Output the [x, y] coordinate of the center of the cell containing the given text.  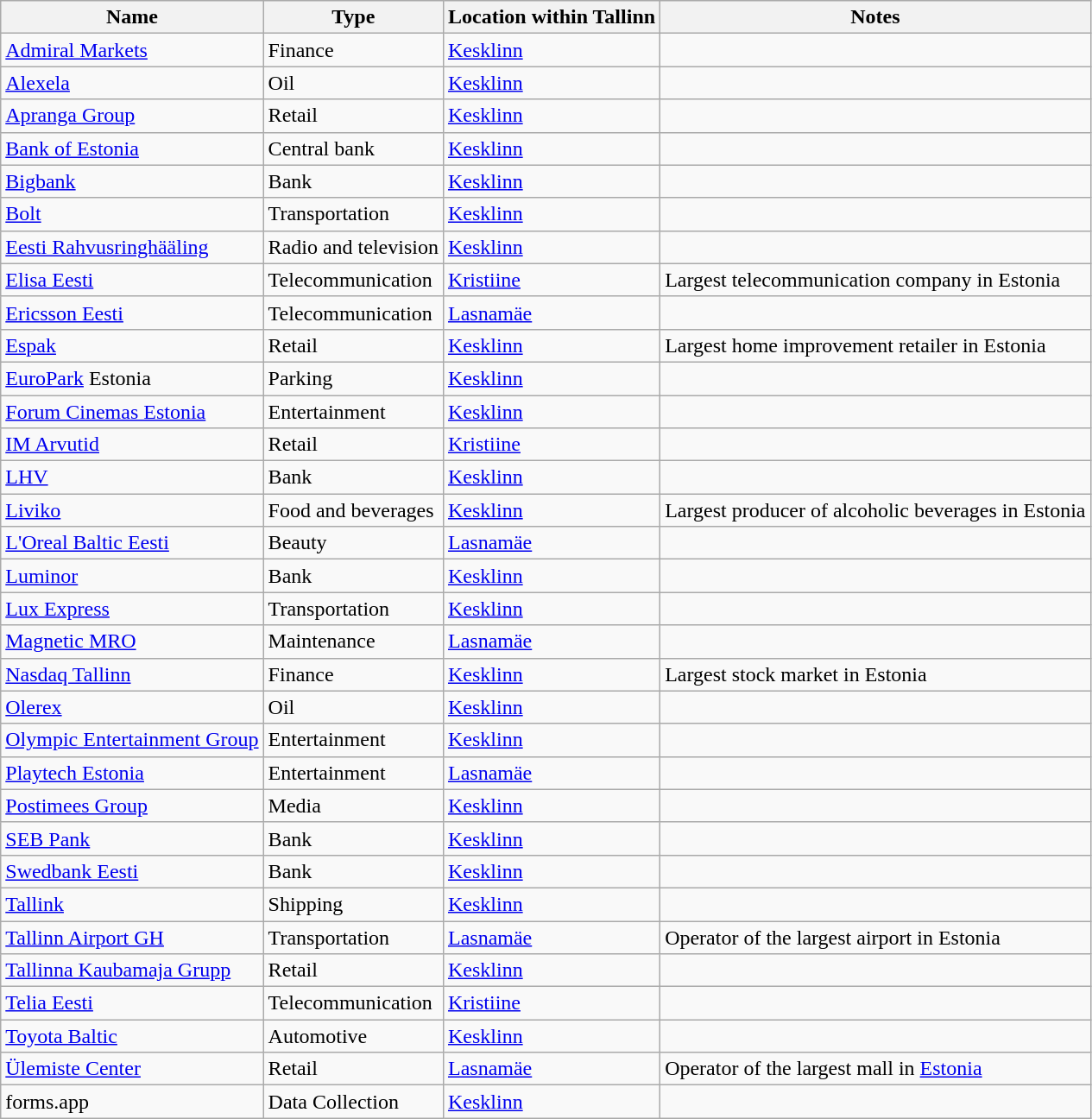
EuroPark Estonia [132, 378]
Radio and television [353, 247]
Name [132, 17]
Ülemiste Center [132, 1069]
Magnetic MRO [132, 642]
IM Arvutid [132, 445]
Location within Tallinn [551, 17]
Operator of the largest mall in Estonia [875, 1069]
forms.app [132, 1102]
Admiral Markets [132, 50]
Playtech Estonia [132, 773]
Beauty [353, 543]
Nasdaq Tallinn [132, 674]
Maintenance [353, 642]
Liviko [132, 510]
SEB Pank [132, 838]
Espak [132, 345]
Apranga Group [132, 116]
L'Oreal Baltic Eesti [132, 543]
Largest home improvement retailer in Estonia [875, 345]
Luminor [132, 576]
Ericsson Eesti [132, 313]
Largest telecommunication company in Estonia [875, 280]
Operator of the largest airport in Estonia [875, 937]
Olympic Entertainment Group [132, 740]
Forum Cinemas Estonia [132, 412]
Bigbank [132, 181]
Alexela [132, 83]
Swedbank Eesti [132, 871]
Parking [353, 378]
Toyota Baltic [132, 1036]
LHV [132, 477]
Telia Eesti [132, 1003]
Notes [875, 17]
Central bank [353, 149]
Olerex [132, 707]
Shipping [353, 904]
Data Collection [353, 1102]
Eesti Rahvusringhääling [132, 247]
Bolt [132, 214]
Elisa Eesti [132, 280]
Largest stock market in Estonia [875, 674]
Lux Express [132, 609]
Tallink [132, 904]
Type [353, 17]
Bank of Estonia [132, 149]
Media [353, 806]
Automotive [353, 1036]
Largest producer of alcoholic beverages in Estonia [875, 510]
Tallinna Kaubamaja Grupp [132, 970]
Tallinn Airport GH [132, 937]
Food and beverages [353, 510]
Postimees Group [132, 806]
